Determine the [x, y] coordinate at the center of the cell enclosing the given text.  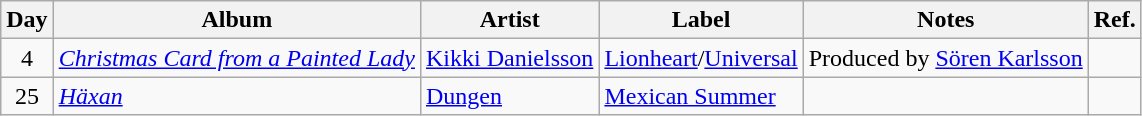
Artist [509, 20]
Mexican Summer [701, 96]
Notes [946, 20]
Produced by Sören Karlsson [946, 58]
Kikki Danielsson [509, 58]
Lionheart/Universal [701, 58]
Ref. [1114, 20]
Christmas Card from a Painted Lady [236, 58]
Label [701, 20]
4 [27, 58]
Dungen [509, 96]
Day [27, 20]
Album [236, 20]
25 [27, 96]
Häxan [236, 96]
